Return the [x, y] coordinate for the center point of the cell that contains the specified text.  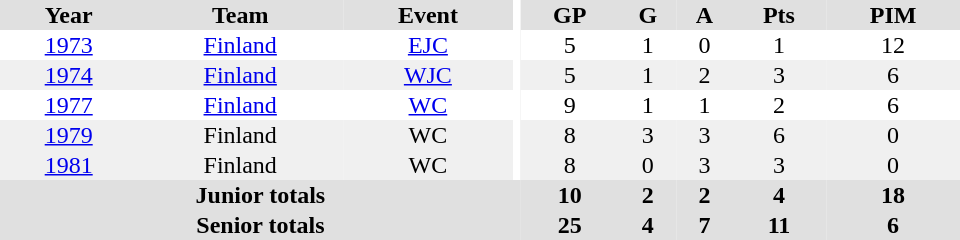
Senior totals [260, 225]
1974 [68, 75]
Event [428, 15]
Year [68, 15]
PIM [893, 15]
G [648, 15]
WJC [428, 75]
9 [570, 105]
1979 [68, 135]
1981 [68, 165]
GP [570, 15]
18 [893, 195]
1973 [68, 45]
Team [240, 15]
A [704, 15]
25 [570, 225]
1977 [68, 105]
11 [779, 225]
Pts [779, 15]
EJC [428, 45]
Junior totals [260, 195]
12 [893, 45]
10 [570, 195]
7 [704, 225]
